Extract the (x, y) coordinate from the center of the cell holding the provided text.  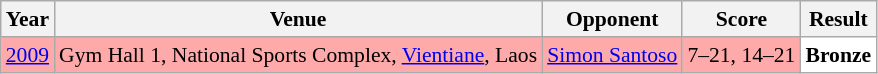
Bronze (838, 55)
7–21, 14–21 (741, 55)
Result (838, 19)
Score (741, 19)
Simon Santoso (612, 55)
Venue (298, 19)
2009 (28, 55)
Opponent (612, 19)
Gym Hall 1, National Sports Complex, Vientiane, Laos (298, 55)
Year (28, 19)
